Identify which cell holds the provided text, then report its [x, y] central coordinate. 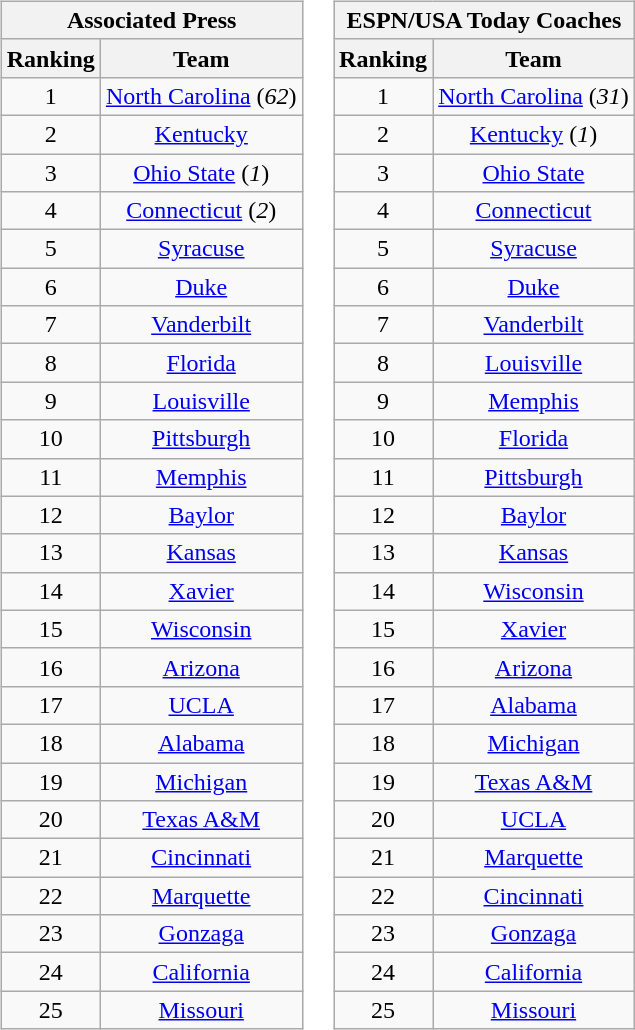
North Carolina (62) [201, 96]
Kentucky [201, 134]
Connecticut (2) [201, 211]
Kentucky (1) [534, 134]
North Carolina (31) [534, 96]
Ohio State [534, 173]
Associated Press [152, 20]
Ohio State (1) [201, 173]
ESPN/USA Today Coaches [484, 20]
Connecticut [534, 211]
